Capture the cell that displays the provided text and extract its (x, y) central coordinate. 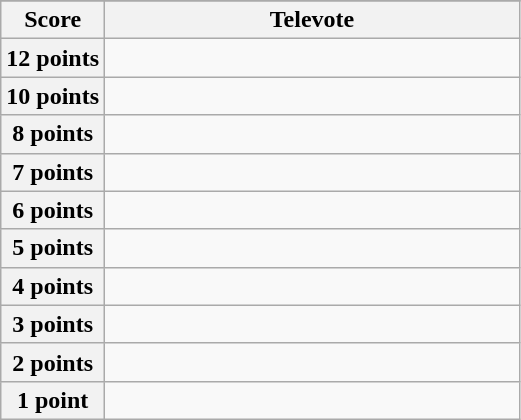
8 points (53, 134)
Score (53, 20)
5 points (53, 248)
4 points (53, 286)
1 point (53, 400)
2 points (53, 362)
7 points (53, 172)
Televote (312, 20)
6 points (53, 210)
10 points (53, 96)
3 points (53, 324)
12 points (53, 58)
